Return [x, y] of the center of cell containing provided text 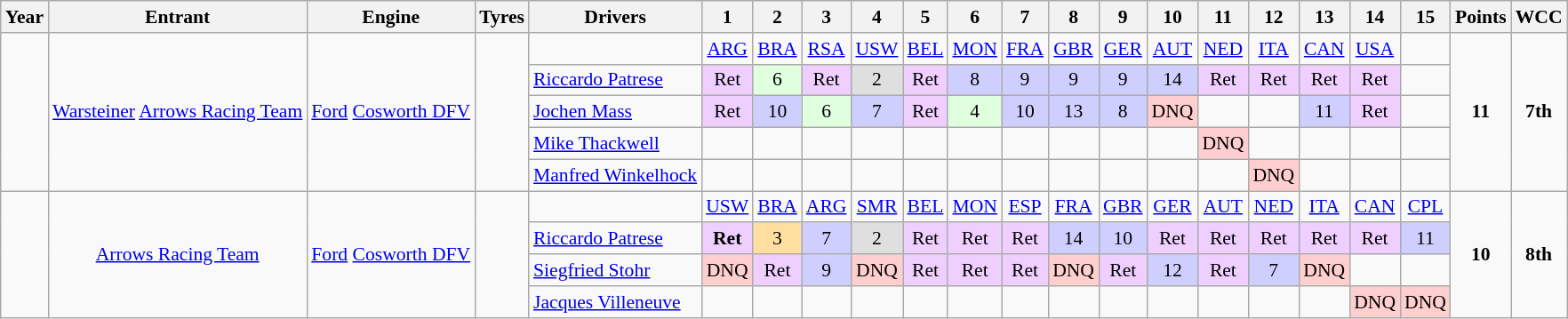
CPL [1426, 207]
8th [1540, 254]
RSA [827, 49]
WCC [1540, 17]
Manfred Winkelhock [615, 175]
Tyres [501, 17]
Siegfried Stohr [615, 270]
Year [25, 17]
ESP [1025, 207]
Jochen Mass [615, 112]
Jacques Villeneuve [615, 302]
SMR [876, 207]
7th [1540, 112]
Drivers [615, 17]
Arrows Racing Team [178, 254]
Mike Thackwell [615, 144]
Engine [391, 17]
USA [1374, 49]
15 [1426, 17]
Entrant [178, 17]
5 [926, 17]
Warsteiner Arrows Racing Team [178, 112]
1 [727, 17]
Points [1481, 17]
